Search for the cell housing the specified text and yield its (x, y) center coordinate. 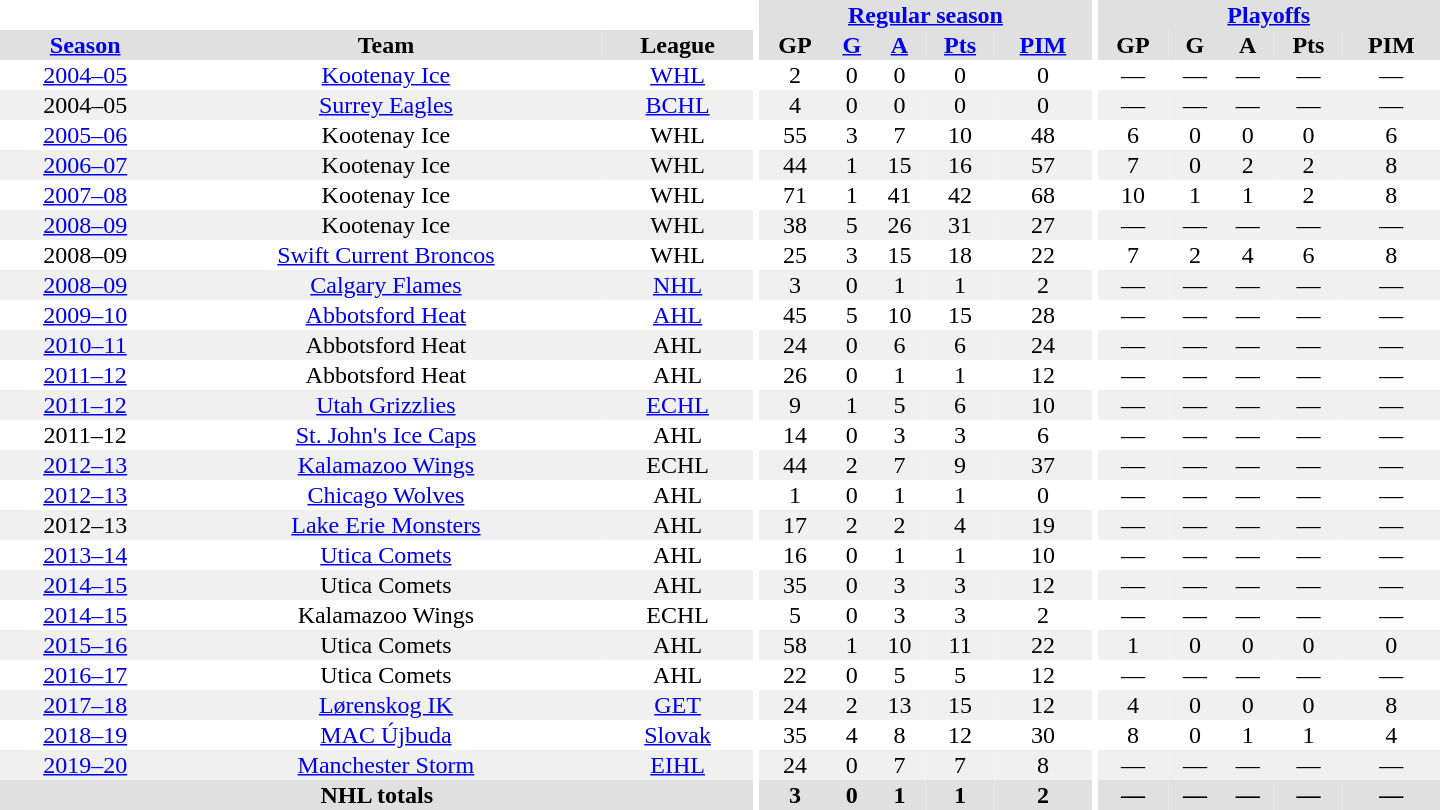
2010–11 (85, 345)
Surrey Eagles (386, 105)
MAC Újbuda (386, 735)
48 (1042, 135)
38 (794, 225)
Regular season (925, 15)
42 (960, 195)
NHL (678, 285)
28 (1042, 315)
EIHL (678, 765)
2019–20 (85, 765)
League (678, 45)
2018–19 (85, 735)
18 (960, 255)
2007–08 (85, 195)
Playoffs (1268, 15)
68 (1042, 195)
Utah Grizzlies (386, 405)
2017–18 (85, 705)
55 (794, 135)
Calgary Flames (386, 285)
19 (1042, 525)
St. John's Ice Caps (386, 435)
30 (1042, 735)
41 (900, 195)
25 (794, 255)
58 (794, 645)
Chicago Wolves (386, 495)
57 (1042, 165)
17 (794, 525)
Team (386, 45)
NHL totals (377, 795)
Swift Current Broncos (386, 255)
2009–10 (85, 315)
37 (1042, 465)
2005–06 (85, 135)
71 (794, 195)
Slovak (678, 735)
2013–14 (85, 555)
2015–16 (85, 645)
13 (900, 705)
27 (1042, 225)
BCHL (678, 105)
45 (794, 315)
2006–07 (85, 165)
Lake Erie Monsters (386, 525)
2016–17 (85, 675)
Season (85, 45)
GET (678, 705)
14 (794, 435)
Lørenskog IK (386, 705)
Manchester Storm (386, 765)
31 (960, 225)
11 (960, 645)
